Output the (X, Y) coordinate of the center of the cell containing the given text.  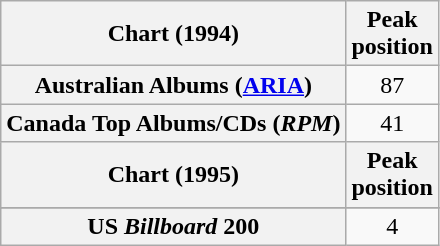
41 (392, 123)
Canada Top Albums/CDs (RPM) (174, 123)
Chart (1995) (174, 174)
4 (392, 226)
Australian Albums (ARIA) (174, 85)
US Billboard 200 (174, 226)
Chart (1994) (174, 34)
87 (392, 85)
